Locate the cell with the specified text and output its (x, y) center coordinate. 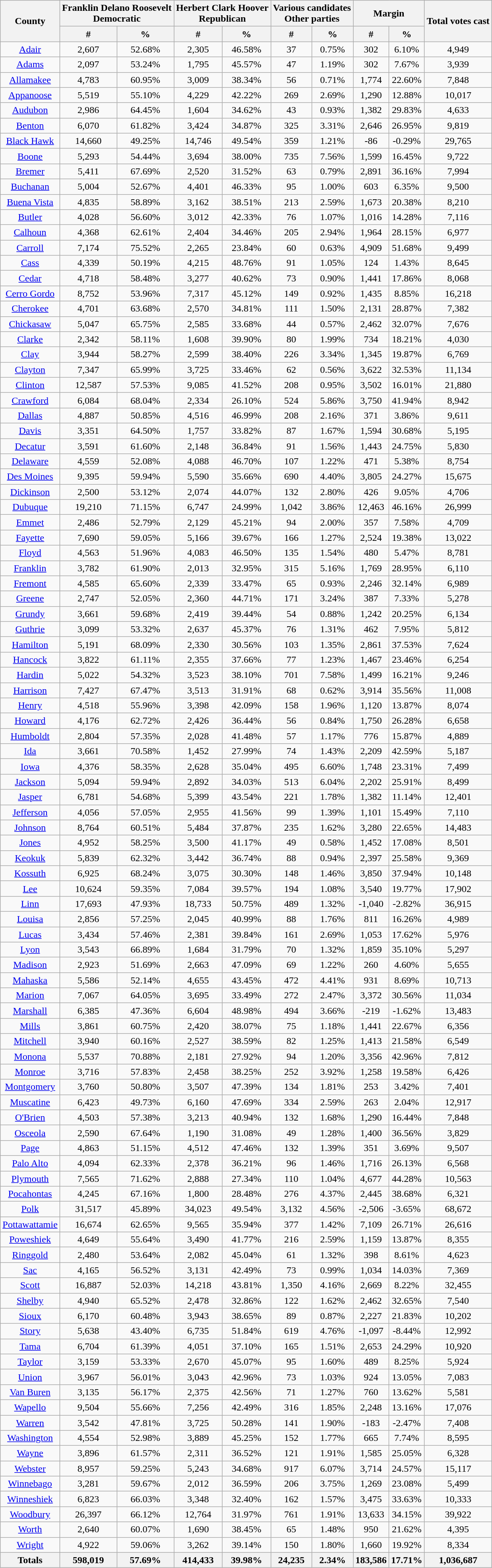
2,339 (198, 583)
4,554 (88, 1438)
34,023 (198, 1209)
7,676 (458, 324)
39.67% (246, 538)
Worth (30, 1530)
917 (291, 1469)
141 (291, 1423)
110 (291, 1178)
19.92% (407, 1545)
462 (371, 629)
2,747 (88, 599)
1.99% (333, 339)
1.78% (333, 797)
1,242 (371, 614)
20.38% (407, 202)
149 (291, 293)
65.99% (145, 370)
619 (291, 1331)
68 (291, 690)
2.16% (333, 415)
8,595 (458, 1438)
36.74% (246, 858)
57.38% (145, 1117)
8,942 (458, 400)
28.95% (407, 568)
2,923 (88, 965)
603 (371, 186)
269 (291, 95)
Mitchell (30, 1041)
14.03% (407, 1270)
6,977 (458, 233)
Franklin (30, 568)
3,716 (88, 1072)
13,022 (458, 538)
Hamilton (30, 644)
148 (291, 873)
7,690 (88, 538)
39,922 (458, 1514)
6.07% (333, 1469)
377 (291, 1224)
1,413 (371, 1041)
24.75% (407, 446)
480 (371, 553)
27.99% (246, 751)
5,638 (88, 1331)
44 (291, 324)
47.69% (246, 1102)
Webster (30, 1469)
38.25% (246, 1072)
34.15% (407, 1514)
26,999 (458, 507)
34.46% (246, 233)
12.88% (407, 95)
50.85% (145, 415)
3.31% (333, 125)
1,345 (371, 354)
0.87% (333, 1316)
Black Hawk (30, 141)
33.49% (246, 995)
1.96% (333, 706)
4.16% (333, 1285)
2,640 (88, 1530)
Clay (30, 354)
11,034 (458, 995)
30.68% (407, 431)
8,781 (458, 553)
7,067 (88, 995)
31.52% (246, 171)
37.66% (246, 660)
45.37% (246, 629)
36.16% (407, 171)
25.05% (407, 1453)
5,976 (458, 935)
135 (291, 553)
0.79% (333, 171)
2,861 (371, 644)
Buchanan (30, 186)
2,478 (198, 1301)
47.93% (145, 904)
59.06% (145, 1545)
8.69% (407, 980)
2,955 (198, 812)
2,804 (88, 736)
276 (291, 1194)
Totals (30, 1560)
45.04% (246, 1255)
7,256 (198, 1407)
3,135 (88, 1392)
1,190 (198, 1133)
46.16% (407, 507)
54.44% (145, 156)
5,278 (458, 599)
Harrison (30, 690)
99 (291, 812)
Boone (30, 156)
6,423 (88, 1102)
21.83% (407, 1316)
5,243 (198, 1469)
4,585 (88, 583)
38.65% (246, 1316)
690 (291, 477)
2,445 (371, 1194)
53.64% (145, 1255)
5.86% (333, 400)
3,131 (198, 1270)
3.75% (333, 1484)
8,210 (458, 202)
524 (291, 400)
Winneshiek (30, 1499)
4,088 (198, 461)
1.19% (333, 65)
58.89% (145, 202)
26,397 (88, 1514)
39.84% (246, 935)
43.81% (246, 1285)
3,442 (198, 858)
7,427 (88, 690)
5,581 (458, 1392)
1,660 (371, 1545)
Clinton (30, 385)
Dallas (30, 415)
41.77% (246, 1240)
28.15% (407, 233)
3,351 (88, 431)
2,856 (88, 919)
2,585 (198, 324)
1.51% (333, 1346)
5,484 (198, 827)
272 (291, 995)
6,604 (198, 1011)
1,120 (371, 706)
1.48% (333, 1530)
6,989 (458, 583)
4,701 (88, 309)
3,850 (371, 873)
3,822 (88, 660)
2,227 (371, 1316)
3,009 (198, 80)
761 (291, 1514)
4.40% (333, 477)
10,202 (458, 1316)
6,110 (458, 568)
10,920 (458, 1346)
7,110 (458, 812)
3,889 (198, 1438)
59.05% (145, 538)
77 (291, 660)
Buena Vista (30, 202)
43.45% (246, 980)
134 (291, 1087)
5,293 (88, 156)
40.62% (246, 278)
61 (291, 1255)
-86 (371, 141)
0.56% (333, 370)
4,401 (198, 186)
Hancock (30, 660)
4,518 (88, 706)
4,176 (88, 721)
0.58% (333, 843)
221 (291, 797)
Madison (30, 965)
6,328 (458, 1453)
2,248 (371, 1407)
1,769 (371, 568)
357 (371, 522)
8,645 (458, 263)
45.21% (246, 522)
45.07% (246, 1362)
24,235 (291, 1560)
103 (291, 644)
39.98% (246, 1560)
54.32% (145, 675)
5,655 (458, 965)
55.96% (145, 706)
39.90% (246, 339)
4,516 (198, 415)
6,658 (458, 721)
12,992 (458, 1331)
24.57% (407, 1469)
2,653 (371, 1346)
2,397 (371, 858)
7,116 (458, 217)
Adair (30, 49)
5,499 (458, 1484)
2,045 (198, 919)
66.89% (145, 950)
3,695 (198, 995)
6,747 (198, 507)
13,483 (458, 1011)
3.66% (333, 1011)
Monona (30, 1056)
3,829 (458, 1133)
Dubuque (30, 507)
38.51% (246, 202)
4,709 (458, 522)
4,633 (458, 110)
7,812 (458, 1056)
1,258 (371, 1072)
37.53% (407, 644)
9,819 (458, 125)
15.49% (407, 812)
22.67% (407, 1026)
Montgomery (30, 1087)
45.89% (145, 1209)
38.07% (246, 1026)
Iowa (30, 767)
0.88% (333, 614)
371 (371, 415)
161 (291, 935)
58.25% (145, 843)
194 (291, 888)
2.04% (407, 1102)
6,426 (458, 1072)
4,718 (88, 278)
Taylor (30, 1362)
25.91% (407, 782)
57.05% (145, 812)
66.12% (145, 1514)
14,218 (198, 1285)
4,922 (88, 1545)
3,277 (198, 278)
2,381 (198, 935)
3.92% (333, 1072)
26.13% (407, 1163)
1.56% (333, 446)
Wapello (30, 1407)
3,099 (88, 629)
1.35% (333, 644)
4,229 (198, 95)
2,669 (371, 1285)
1,859 (371, 950)
17.86% (407, 278)
18,733 (198, 904)
36.21% (246, 1163)
57 (291, 736)
61.39% (145, 1346)
70.88% (145, 1056)
Fremont (30, 583)
7,084 (198, 888)
Greene (30, 599)
Grundy (30, 614)
39.44% (246, 614)
152 (291, 1438)
3,372 (371, 995)
4,952 (88, 843)
3,043 (198, 1377)
165 (291, 1346)
42.09% (246, 706)
Plymouth (30, 1178)
-1,040 (371, 904)
0.63% (333, 248)
32,455 (458, 1285)
3,281 (88, 1484)
Page (30, 1148)
35.10% (407, 950)
1,036,687 (458, 1560)
62.72% (145, 721)
1,594 (371, 431)
4,339 (88, 263)
2.00% (333, 522)
52.05% (145, 599)
-0.29% (407, 141)
35.04% (246, 767)
16.44% (407, 1117)
67.69% (145, 171)
3,262 (198, 1545)
Jackson (30, 782)
68,672 (458, 1209)
3.24% (333, 599)
45.25% (246, 1438)
1,499 (371, 675)
Lee (30, 888)
10,148 (458, 873)
53.32% (145, 629)
6,823 (88, 1499)
8,074 (458, 706)
1,016 (371, 217)
61.60% (145, 446)
4,395 (458, 1530)
21.62% (407, 1530)
Mahaska (30, 980)
41.17% (246, 843)
41.52% (246, 385)
31,517 (88, 1209)
26.28% (407, 721)
Appanoose (30, 95)
2,305 (198, 49)
4,889 (458, 736)
Jefferson (30, 812)
6,321 (458, 1194)
4,783 (88, 80)
811 (371, 919)
4,503 (88, 1117)
205 (291, 233)
5,022 (88, 675)
6,356 (458, 1026)
42.22% (246, 95)
9,504 (88, 1407)
111 (291, 309)
9,611 (458, 415)
1.07% (333, 217)
1,034 (371, 1270)
4,559 (88, 461)
47.36% (145, 1011)
35.66% (246, 477)
57.35% (145, 736)
8,499 (458, 782)
1.76% (333, 919)
2,480 (88, 1255)
4,835 (88, 202)
316 (291, 1407)
46.50% (246, 553)
49.25% (145, 141)
Kossuth (30, 873)
10,713 (458, 980)
47.39% (246, 1087)
48.98% (246, 1011)
4,056 (88, 812)
2,646 (371, 125)
-1.62% (407, 1011)
Adams (30, 65)
260 (371, 965)
9,507 (458, 1148)
5,195 (458, 431)
30.30% (246, 873)
75.52% (145, 248)
2,670 (198, 1362)
31.79% (246, 950)
11.14% (407, 797)
3,591 (88, 446)
2,334 (198, 400)
1.20% (333, 1056)
7.67% (407, 65)
31.91% (246, 690)
7,083 (458, 1377)
16.01% (407, 385)
776 (371, 736)
1.28% (333, 1133)
75 (291, 1026)
924 (371, 1377)
2,458 (198, 1072)
60.07% (145, 1530)
Shelby (30, 1301)
9,085 (198, 385)
2,590 (88, 1133)
2.34% (333, 1560)
58.27% (145, 354)
55.10% (145, 95)
38.00% (246, 156)
12,587 (88, 385)
Allamakee (30, 80)
8,334 (458, 1545)
1,748 (371, 767)
38.40% (246, 354)
12,463 (371, 507)
1,599 (371, 156)
12,764 (198, 1514)
71.62% (145, 1178)
64.05% (145, 995)
40.94% (246, 1117)
Louisa (30, 919)
2,628 (198, 767)
3,523 (198, 675)
2,892 (198, 782)
4,094 (88, 1163)
2,891 (371, 171)
0.92% (333, 293)
2,524 (371, 538)
33.46% (246, 370)
4,028 (88, 217)
122 (291, 1301)
17,902 (458, 888)
325 (291, 125)
734 (371, 339)
33.47% (246, 583)
17,693 (88, 904)
171 (291, 599)
Lucas (30, 935)
8,355 (458, 1240)
57.83% (145, 1072)
4,051 (198, 1346)
3,434 (88, 935)
252 (291, 1072)
19.87% (407, 354)
12,917 (458, 1102)
Cherokee (30, 309)
50.28% (246, 1423)
41.94% (407, 400)
351 (371, 1148)
Tama (30, 1346)
4,030 (458, 339)
9,722 (458, 156)
2.94% (333, 233)
1.67% (333, 431)
5,830 (458, 446)
57.53% (145, 385)
3,939 (458, 65)
54.68% (145, 797)
1,042 (291, 507)
665 (371, 1438)
4,863 (88, 1148)
39.57% (246, 888)
23.08% (407, 1484)
19.58% (407, 1072)
3,914 (371, 690)
Wayne (30, 1453)
Scott (30, 1285)
4.60% (407, 965)
68.24% (145, 873)
50.80% (145, 1087)
3,398 (198, 706)
3,348 (198, 1499)
5,191 (88, 644)
-183 (371, 1423)
6,070 (88, 125)
34.03% (246, 782)
1,585 (371, 1453)
5.16% (333, 568)
7,540 (458, 1301)
70.58% (145, 751)
2,311 (198, 1453)
52.79% (145, 522)
216 (291, 1240)
Muscatine (30, 1102)
60.16% (145, 1041)
2,986 (88, 110)
60 (291, 248)
5,094 (88, 782)
1,400 (371, 1133)
26.71% (407, 1224)
Winnebago (30, 1484)
64.50% (145, 431)
4.56% (333, 1209)
14.28% (407, 217)
Sioux (30, 1316)
8.25% (407, 1362)
Woodbury (30, 1514)
253 (371, 1087)
Emmet (30, 522)
226 (291, 354)
10,333 (458, 1499)
54 (291, 614)
6,160 (198, 1102)
107 (291, 461)
Des Moines (30, 477)
16,218 (458, 293)
2,265 (198, 248)
7,109 (371, 1224)
Poweshiek (30, 1240)
56.60% (145, 217)
2,527 (198, 1041)
21.58% (407, 1041)
37.87% (246, 827)
Various candidatesOther parties (312, 14)
5,411 (88, 171)
2,082 (198, 1255)
7,624 (458, 644)
36.59% (246, 1484)
89 (291, 1316)
20.25% (407, 614)
3,502 (371, 385)
19.38% (407, 538)
-1,097 (371, 1331)
9,565 (198, 1224)
2,209 (371, 751)
2,129 (198, 522)
9,499 (458, 248)
Washington (30, 1438)
Warren (30, 1423)
5,519 (88, 95)
-2.82% (407, 904)
0.84% (333, 721)
0.90% (333, 278)
7,565 (88, 1178)
3,861 (88, 1026)
4,512 (198, 1148)
52.14% (145, 980)
29.83% (407, 110)
6.60% (333, 767)
2,637 (198, 629)
5,586 (88, 980)
4,245 (88, 1194)
69 (291, 965)
29,765 (458, 141)
62.61% (145, 233)
1,774 (371, 80)
52.08% (145, 461)
60.51% (145, 827)
150 (291, 1545)
40.99% (246, 919)
38.34% (246, 80)
32.95% (246, 568)
7.95% (407, 629)
2,012 (198, 1484)
7,401 (458, 1087)
61.82% (145, 125)
3,542 (88, 1423)
31.97% (246, 1514)
2,426 (198, 721)
47.46% (246, 1148)
0.62% (333, 690)
82 (291, 1041)
43 (291, 110)
61.90% (145, 568)
124 (371, 263)
Marion (30, 995)
8,501 (458, 843)
66.03% (145, 1499)
59.68% (145, 614)
-219 (371, 1011)
7,408 (458, 1423)
2,420 (198, 1026)
6.10% (407, 49)
2,074 (198, 492)
31.08% (246, 1133)
426 (371, 492)
3,967 (88, 1377)
1.50% (333, 309)
32.40% (246, 1499)
15.87% (407, 736)
701 (291, 675)
64.45% (145, 110)
8.61% (407, 1255)
1,750 (371, 721)
235 (291, 827)
4,083 (198, 553)
23.84% (246, 248)
Carroll (30, 248)
87 (291, 431)
3,012 (198, 217)
1.90% (333, 1423)
12,401 (458, 797)
6,134 (458, 614)
45.12% (246, 293)
Bremer (30, 171)
7,382 (458, 309)
55.64% (145, 1240)
Dickinson (30, 492)
5,187 (458, 751)
0.57% (333, 324)
3,540 (371, 888)
9,500 (458, 186)
59.35% (145, 888)
598,019 (88, 1560)
5,537 (88, 1056)
14,746 (198, 141)
Clayton (30, 370)
-2.47% (407, 1423)
61.57% (145, 1453)
15,117 (458, 1469)
Story (30, 1331)
3,424 (198, 125)
0.95% (333, 385)
9.05% (407, 492)
36.56% (407, 1133)
19.77% (407, 888)
8,752 (88, 293)
47.09% (246, 965)
80 (291, 339)
43.54% (246, 797)
34.62% (246, 110)
1.08% (333, 888)
2,355 (198, 660)
57.46% (145, 935)
62.32% (145, 858)
51.96% (145, 553)
1,053 (371, 935)
53.12% (145, 492)
Humboldt (30, 736)
46.58% (246, 49)
3,782 (88, 568)
32.14% (407, 583)
3,075 (198, 873)
96 (291, 1163)
36,915 (458, 904)
Clarke (30, 339)
183,586 (371, 1560)
2,599 (198, 354)
6,170 (88, 1316)
11,008 (458, 690)
495 (291, 767)
Decatur (30, 446)
57.25% (145, 919)
6,769 (458, 354)
359 (291, 141)
472 (291, 980)
59.25% (145, 1469)
8,764 (88, 827)
7.74% (407, 1438)
6,925 (88, 873)
3,714 (371, 1469)
1.00% (333, 186)
49.73% (145, 1102)
1,800 (198, 1194)
471 (371, 461)
0.71% (333, 80)
3,490 (198, 1240)
931 (371, 980)
Butler (30, 217)
Cass (30, 263)
45.57% (246, 65)
35.56% (407, 690)
3,513 (198, 690)
7.33% (407, 599)
2,570 (198, 309)
Mills (30, 1026)
60.95% (145, 80)
4,887 (88, 415)
22.65% (407, 827)
Pottawattamie (30, 1224)
52.03% (145, 1285)
63 (291, 171)
71 (291, 1392)
0.99% (333, 1270)
4,368 (88, 233)
1,964 (371, 233)
Wright (30, 1545)
Pocahontas (30, 1194)
4,215 (198, 263)
2,131 (371, 309)
1.42% (333, 1224)
Polk (30, 1209)
32.07% (407, 324)
56.52% (145, 1270)
42.33% (246, 217)
3,896 (88, 1453)
3,750 (371, 400)
43.40% (145, 1331)
48.76% (246, 263)
67.16% (145, 1194)
1,269 (371, 1484)
51.84% (246, 1331)
2,486 (88, 522)
4,655 (198, 980)
6,704 (88, 1346)
5,812 (458, 629)
27.92% (246, 1056)
5,924 (458, 1362)
Jones (30, 843)
62 (291, 370)
1.05% (333, 263)
50.19% (145, 263)
32.65% (407, 1301)
7,994 (458, 171)
County (30, 21)
1.57% (333, 1499)
6,781 (88, 797)
4,989 (458, 919)
26,616 (458, 1224)
44.07% (246, 492)
38.68% (407, 1194)
1,690 (198, 1530)
44.28% (407, 1178)
2,500 (88, 492)
7,317 (198, 293)
3,475 (371, 1499)
4,706 (458, 492)
1.23% (333, 660)
71.15% (145, 507)
17,076 (458, 1407)
-8.44% (407, 1331)
38.10% (246, 675)
Davis (30, 431)
4,940 (88, 1301)
16,887 (88, 1285)
38.45% (246, 1530)
1,608 (198, 339)
414,433 (198, 1560)
1,684 (198, 950)
4,949 (458, 49)
2,360 (198, 599)
5,297 (458, 950)
4,649 (88, 1240)
67.64% (145, 1133)
Delaware (30, 461)
1,716 (371, 1163)
13.62% (407, 1392)
1,757 (198, 431)
2,607 (88, 49)
38.59% (246, 1041)
58.48% (145, 278)
Floyd (30, 553)
3,162 (198, 202)
9,395 (88, 477)
24.27% (407, 477)
Franklin Delano RooseveltDemocratic (117, 14)
18.21% (407, 339)
1.03% (333, 1377)
2,330 (198, 644)
62.33% (145, 1163)
158 (291, 706)
3,356 (371, 1056)
14,483 (458, 827)
3,944 (88, 354)
494 (291, 1011)
Johnson (30, 827)
1.21% (333, 141)
Jasper (30, 797)
Henry (30, 706)
52.67% (145, 186)
17.08% (407, 843)
13,633 (371, 1514)
Union (30, 1377)
7,347 (88, 370)
162 (291, 1499)
2,404 (198, 233)
950 (371, 1530)
2,419 (198, 614)
2,181 (198, 1056)
39.14% (246, 1545)
Benton (30, 125)
8.85% (407, 293)
51.68% (407, 248)
735 (291, 156)
334 (291, 1102)
Guthrie (30, 629)
53.33% (145, 1362)
5,047 (88, 324)
27.34% (246, 1178)
3.42% (407, 1087)
2.47% (333, 995)
3,132 (291, 1209)
44.71% (246, 599)
36.84% (246, 446)
Ringgold (30, 1255)
33.82% (246, 431)
4,909 (371, 248)
6,568 (458, 1163)
7,174 (88, 248)
5.47% (407, 553)
4,677 (371, 1178)
65.75% (145, 324)
Fayette (30, 538)
52.98% (145, 1438)
5.38% (407, 461)
41.48% (246, 736)
24.99% (246, 507)
4.37% (333, 1194)
263 (371, 1102)
3,507 (198, 1087)
70 (291, 950)
1.81% (333, 1087)
Calhoun (30, 233)
22.60% (407, 80)
Monroe (30, 1072)
O'Brien (30, 1117)
41.56% (246, 812)
46.33% (246, 186)
5,839 (88, 858)
1.18% (333, 1026)
33.68% (246, 324)
32.53% (407, 370)
1,350 (291, 1285)
63.68% (145, 309)
3,694 (198, 156)
Crawford (30, 400)
7,369 (458, 1270)
56.17% (145, 1392)
17.71% (407, 1560)
34.68% (246, 1469)
10,017 (458, 95)
51.15% (145, 1148)
2,246 (371, 583)
9,369 (458, 858)
68.04% (145, 400)
42.59% (407, 751)
121 (291, 1453)
-2,506 (371, 1209)
513 (291, 782)
760 (371, 1392)
387 (371, 599)
17.62% (407, 935)
206 (291, 1484)
58.35% (145, 767)
28.87% (407, 309)
3,622 (371, 370)
33.63% (407, 1499)
61.11% (145, 660)
62.65% (145, 1224)
7,499 (458, 767)
Sac (30, 1270)
Osceola (30, 1133)
65.60% (145, 583)
Herbert Clark HooverRepublican (223, 14)
68.09% (145, 644)
1.04% (333, 1178)
46.99% (246, 415)
0.75% (333, 49)
2,097 (88, 65)
4.76% (333, 1331)
6,385 (88, 1011)
3,940 (88, 1041)
26.95% (407, 125)
10,563 (458, 1178)
5,399 (198, 797)
1.85% (333, 1407)
2,013 (198, 568)
5,590 (198, 477)
53.24% (145, 65)
35.94% (246, 1224)
2,028 (198, 736)
5,004 (88, 186)
37.10% (246, 1346)
Chickasaw (30, 324)
1.25% (333, 1041)
15,675 (458, 477)
13.16% (407, 1407)
2,375 (198, 1392)
47.81% (145, 1423)
1,435 (371, 293)
398 (371, 1255)
26.10% (246, 400)
3,943 (198, 1316)
1.77% (333, 1438)
6.04% (333, 782)
1,467 (371, 660)
1,604 (198, 110)
Margin (389, 14)
166 (291, 538)
25.58% (407, 858)
3,280 (371, 827)
2,520 (198, 171)
Cerro Gordo (30, 293)
1.17% (333, 736)
42.56% (246, 1392)
13.05% (407, 1377)
1,795 (198, 65)
1.68% (333, 1117)
3,760 (88, 1087)
5,166 (198, 538)
6,735 (198, 1331)
58.11% (145, 339)
8.22% (407, 1285)
9,246 (458, 675)
2,148 (198, 446)
74 (291, 751)
36.44% (246, 721)
3,159 (88, 1362)
Audubon (30, 110)
6,254 (458, 660)
4,623 (458, 1255)
16,674 (88, 1224)
16.45% (407, 156)
34.87% (246, 125)
2,202 (371, 782)
2,663 (198, 965)
3,543 (88, 950)
1.60% (333, 1362)
3,500 (198, 843)
23.31% (407, 767)
53.96% (145, 293)
55.66% (145, 1407)
60.48% (145, 1316)
8,068 (458, 278)
Hardin (30, 675)
46.70% (246, 461)
8,754 (458, 461)
4,563 (88, 553)
6,549 (458, 1041)
213 (291, 202)
59.67% (145, 1484)
Linn (30, 904)
23.46% (407, 660)
Cedar (30, 278)
50.75% (246, 904)
3,213 (198, 1117)
7.56% (333, 156)
21,880 (458, 385)
4,165 (88, 1270)
8,957 (88, 1469)
2,378 (198, 1163)
65.52% (145, 1301)
0.94% (333, 858)
2,342 (88, 339)
6.35% (407, 186)
3.34% (333, 354)
Lyon (30, 950)
1,443 (371, 446)
52.68% (145, 49)
4.41% (333, 980)
Total votes cast (458, 21)
51.69% (145, 965)
36.52% (246, 1453)
28.48% (246, 1194)
-3.65% (407, 1209)
1.80% (333, 1545)
1,159 (371, 1240)
6,084 (88, 400)
1,101 (371, 812)
34.81% (246, 309)
Palo Alto (30, 1163)
2,888 (198, 1178)
315 (291, 568)
11,134 (458, 370)
1.54% (333, 553)
47 (291, 65)
Ida (30, 751)
32.86% (246, 1301)
56.01% (145, 1377)
16.26% (407, 919)
1.31% (333, 629)
Marshall (30, 1011)
Van Buren (30, 1392)
3,805 (371, 477)
60.75% (145, 1026)
2.80% (333, 492)
14,660 (88, 141)
19,210 (88, 507)
Howard (30, 721)
37 (291, 49)
37.94% (407, 873)
1,673 (371, 202)
67.47% (145, 690)
16.21% (407, 675)
24.29% (407, 1346)
57.69% (145, 1560)
4,376 (88, 767)
Keokuk (30, 858)
3.69% (407, 1148)
10,624 (88, 888)
